Identify which cell holds the provided text, then report its [X, Y] central coordinate. 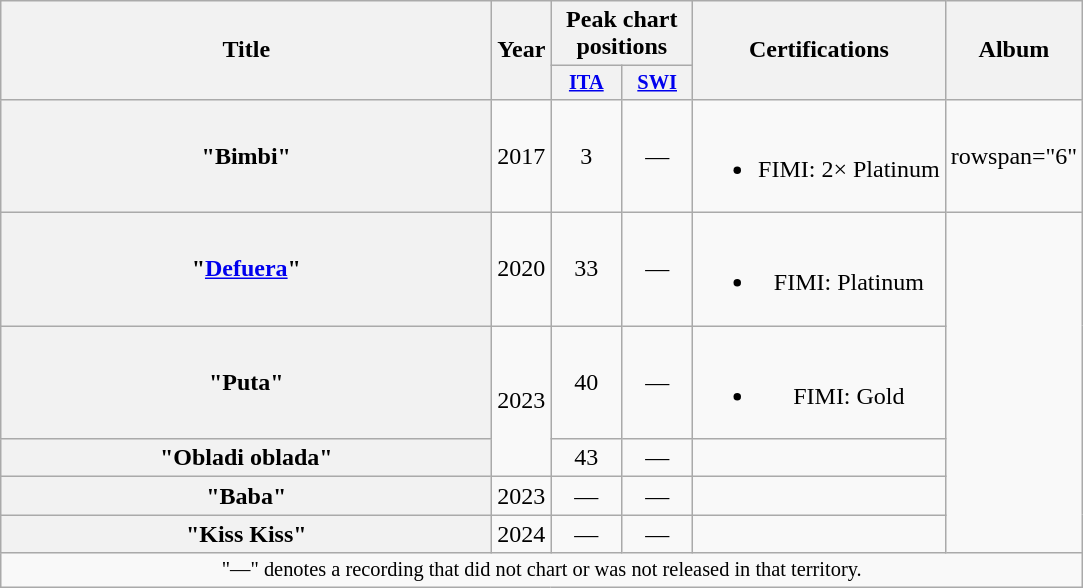
Title [246, 50]
FIMI: Platinum [820, 270]
rowspan="6" [1014, 156]
Album [1014, 50]
"Kiss Kiss" [246, 534]
"Baba" [246, 496]
2020 [522, 270]
"Bimbi" [246, 156]
"Puta" [246, 382]
Peak chart positions [622, 34]
SWI [658, 83]
ITA [586, 83]
43 [586, 458]
3 [586, 156]
2017 [522, 156]
40 [586, 382]
Certifications [820, 50]
"Obladi oblada" [246, 458]
33 [586, 270]
Year [522, 50]
FIMI: Gold [820, 382]
2024 [522, 534]
FIMI: 2× Platinum [820, 156]
"—" denotes a recording that did not chart or was not released in that territory. [542, 570]
"Defuera" [246, 270]
